Search for the cell housing the specified text and yield its [x, y] center coordinate. 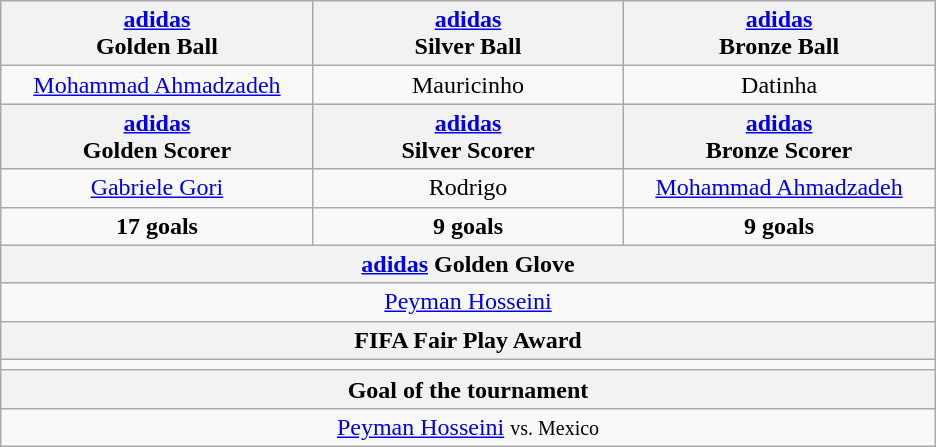
adidasGolden Scorer [156, 136]
Datinha [780, 85]
adidasBronze Scorer [780, 136]
17 goals [156, 226]
Goal of the tournament [468, 389]
Mauricinho [468, 85]
Rodrigo [468, 188]
adidas Golden Glove [468, 264]
adidasSilver Scorer [468, 136]
Gabriele Gori [156, 188]
adidasGolden Ball [156, 34]
Peyman Hosseini [468, 302]
adidasBronze Ball [780, 34]
FIFA Fair Play Award [468, 340]
Peyman Hosseini vs. Mexico [468, 427]
adidasSilver Ball [468, 34]
